Output the [X, Y] coordinate of the center of the cell containing the given text.  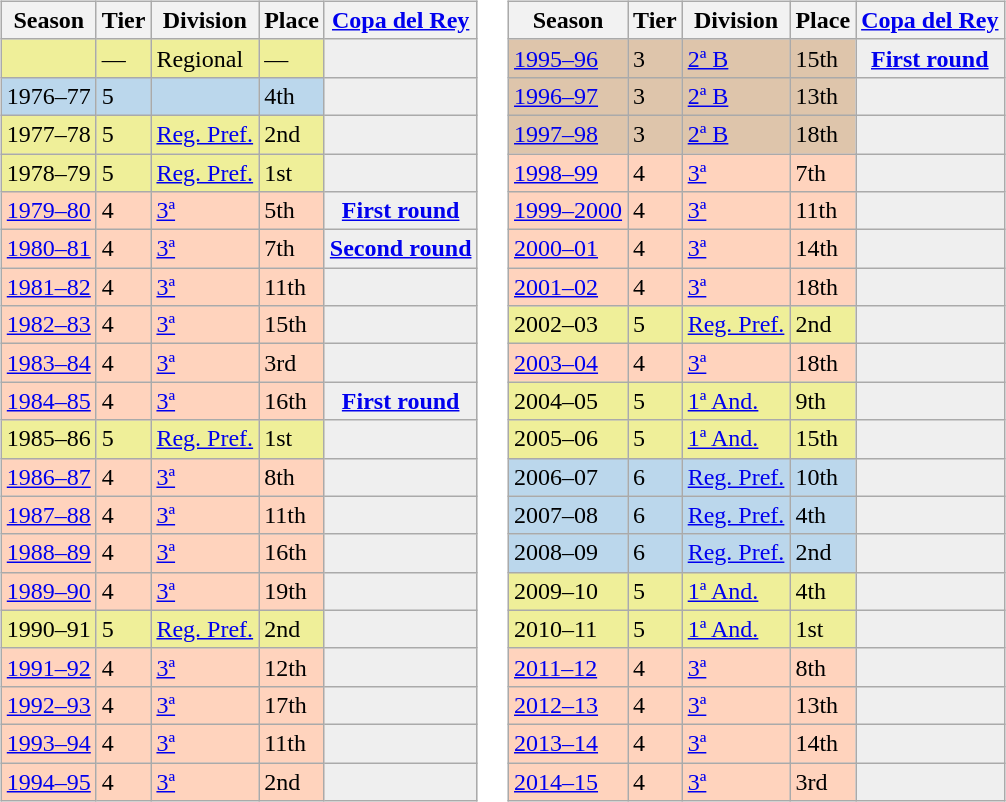
1981–82 [48, 287]
1997–98 [568, 134]
9th [823, 401]
2008–09 [568, 553]
12th [292, 667]
Regional [205, 58]
1990–91 [48, 629]
2000–01 [568, 249]
1998–99 [568, 173]
Second round [400, 249]
2004–05 [568, 401]
1977–78 [48, 134]
1996–97 [568, 96]
2011–12 [568, 667]
1985–86 [48, 439]
17th [292, 705]
2003–04 [568, 363]
1994–95 [48, 781]
2007–08 [568, 515]
2012–13 [568, 705]
1999–2000 [568, 211]
1984–85 [48, 401]
2009–10 [568, 591]
1979–80 [48, 211]
2005–06 [568, 439]
2002–03 [568, 325]
1983–84 [48, 363]
1987–88 [48, 515]
5th [292, 211]
1986–87 [48, 477]
2014–15 [568, 781]
1976–77 [48, 96]
1982–83 [48, 325]
1991–92 [48, 667]
1980–81 [48, 249]
1993–94 [48, 743]
2006–07 [568, 477]
2001–02 [568, 287]
2013–14 [568, 743]
1992–93 [48, 705]
19th [292, 591]
1989–90 [48, 591]
1978–79 [48, 173]
2010–11 [568, 629]
1995–96 [568, 58]
10th [823, 477]
1988–89 [48, 553]
